Return the (x, y) coordinate for the center point of the cell that contains the specified text.  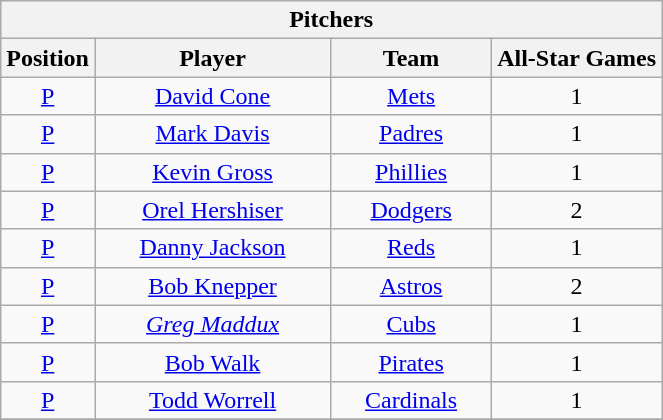
Dodgers (412, 210)
Todd Worrell (212, 400)
Phillies (412, 172)
All-Star Games (577, 58)
Bob Knepper (212, 286)
Greg Maddux (212, 324)
Reds (412, 248)
Pirates (412, 362)
David Cone (212, 96)
Orel Hershiser (212, 210)
Kevin Gross (212, 172)
Cubs (412, 324)
Player (212, 58)
Bob Walk (212, 362)
Mets (412, 96)
Astros (412, 286)
Pitchers (332, 20)
Cardinals (412, 400)
Danny Jackson (212, 248)
Team (412, 58)
Mark Davis (212, 134)
Position (48, 58)
Padres (412, 134)
